Return the [x, y] coordinate for the center point of the cell that contains the specified text.  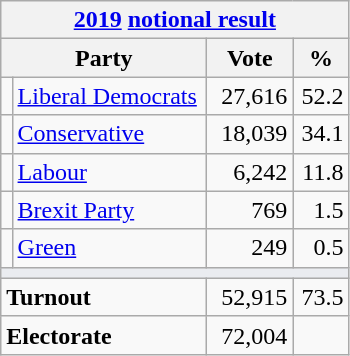
0.5 [321, 248]
769 [250, 210]
1.5 [321, 210]
Liberal Democrats [110, 96]
18,039 [250, 134]
Conservative [110, 134]
Party [104, 58]
72,004 [250, 335]
Electorate [104, 335]
249 [250, 248]
Turnout [104, 297]
Brexit Party [110, 210]
52.2 [321, 96]
73.5 [321, 297]
34.1 [321, 134]
27,616 [250, 96]
% [321, 58]
52,915 [250, 297]
11.8 [321, 172]
Green [110, 248]
Labour [110, 172]
6,242 [250, 172]
Vote [250, 58]
2019 notional result [175, 20]
